Return the [x, y] coordinate for the center point of the cell that contains the specified text.  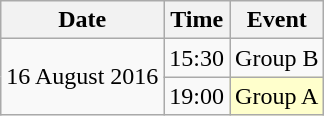
Event [277, 20]
16 August 2016 [82, 77]
Date [82, 20]
15:30 [197, 58]
Group A [277, 96]
Group B [277, 58]
19:00 [197, 96]
Time [197, 20]
